Search for the cell housing the specified text and yield its (x, y) center coordinate. 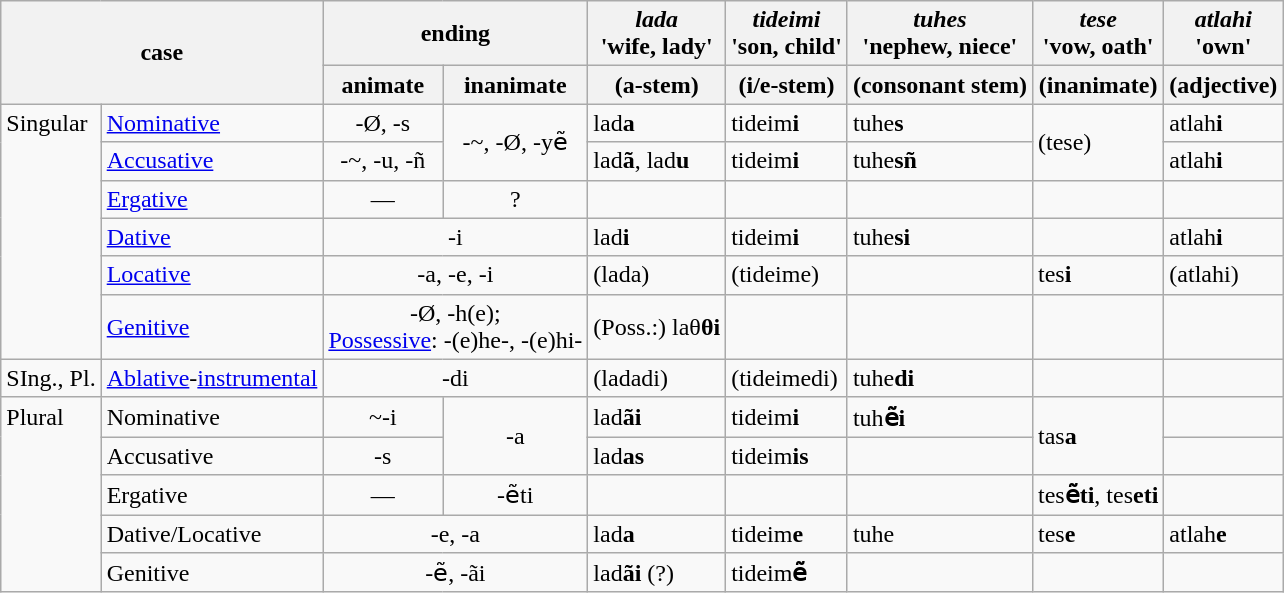
tese'vow, oath' (1098, 34)
tideimẽ (787, 573)
-~, -u, -ñ (383, 161)
tuhedi (940, 378)
(consonant stem) (940, 85)
tese (1098, 533)
ladi (657, 237)
Singular (51, 232)
SIng., Pl. (51, 378)
-a (516, 436)
(tideimedi) (787, 378)
tuhesñ (940, 161)
(i/e-stem) (787, 85)
ending (456, 34)
-Ø, -h(e);Possessive: -(e)he-, -(e)hi- (456, 326)
-e, -a (456, 533)
tuhe (940, 533)
(tese) (1098, 142)
tesi (1098, 275)
-s (383, 456)
tuhes'nephew, niece' (940, 34)
-i (456, 237)
(inanimate) (1098, 85)
ladas (657, 456)
Dative (212, 237)
? (516, 199)
(tideime) (787, 275)
animate (383, 85)
ladã, ladu (657, 161)
(Poss.:) laθθi (657, 326)
(adjective) (1224, 85)
lada'wife, lady' (657, 34)
ladãi (657, 417)
~-i (383, 417)
(a-stem) (657, 85)
-Ø, -s (383, 123)
tideimis (787, 456)
-ẽti (516, 495)
case (162, 52)
-a, -e, -i (456, 275)
atlahe (1224, 533)
Dative/Locative (212, 533)
Plural (51, 494)
-ẽ, -ãi (456, 573)
tideime (787, 533)
tasa (1098, 436)
Locative (212, 275)
(atlahi) (1224, 275)
tuhẽi (940, 417)
atlahi'own' (1224, 34)
ladãi (?) (657, 573)
(ladadi) (657, 378)
inanimate (516, 85)
Ablative-instrumental (212, 378)
-~, -Ø, -yẽ (516, 142)
tesẽti, teseti (1098, 495)
tuhesi (940, 237)
-di (456, 378)
(lada) (657, 275)
tideimi'son, child' (787, 34)
tuhes (940, 123)
